Capture the cell that displays the provided text and extract its (x, y) central coordinate. 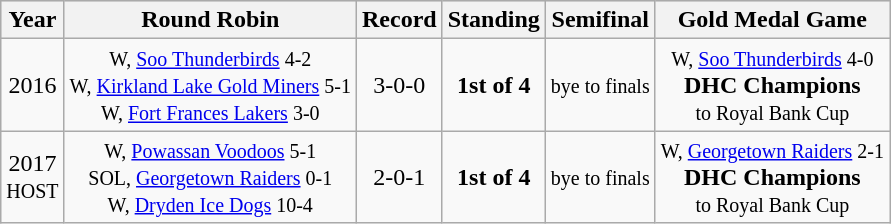
Gold Medal Game (772, 20)
Standing (494, 20)
W, Soo Thunderbirds 4-0DHC Champions to Royal Bank Cup (772, 85)
2017HOST (32, 177)
Round Robin (210, 20)
Year (32, 20)
2-0-1 (399, 177)
W, Soo Thunderbirds 4-2W, Kirkland Lake Gold Miners 5-1W, Fort Frances Lakers 3-0 (210, 85)
2016 (32, 85)
3-0-0 (399, 85)
W, Powassan Voodoos 5-1SOL, Georgetown Raiders 0-1W, Dryden Ice Dogs 10-4 (210, 177)
Semifinal (600, 20)
W, Georgetown Raiders 2-1DHC Champions to Royal Bank Cup (772, 177)
Record (399, 20)
